Capture the cell that displays the provided text and extract its (X, Y) central coordinate. 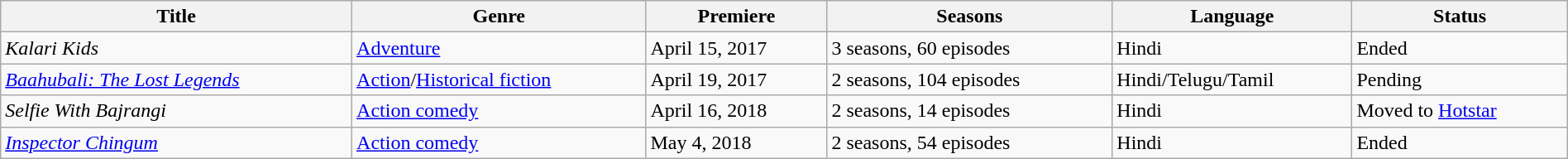
2 seasons, 54 episodes (969, 142)
Moved to Hotstar (1460, 111)
Kalari Kids (177, 48)
Language (1232, 17)
April 15, 2017 (736, 48)
Seasons (969, 17)
April 16, 2018 (736, 111)
Selfie With Bajrangi (177, 111)
Status (1460, 17)
Title (177, 17)
Hindi/Telugu/Tamil (1232, 79)
April 19, 2017 (736, 79)
2 seasons, 104 episodes (969, 79)
May 4, 2018 (736, 142)
Action/Historical fiction (500, 79)
3 seasons, 60 episodes (969, 48)
Premiere (736, 17)
Adventure (500, 48)
Inspector Chingum (177, 142)
Pending (1460, 79)
Genre (500, 17)
2 seasons, 14 episodes (969, 111)
Baahubali: The Lost Legends (177, 79)
